Pinpoint the cell where the given text exists, returning its [x, y] midpoint coordinate. 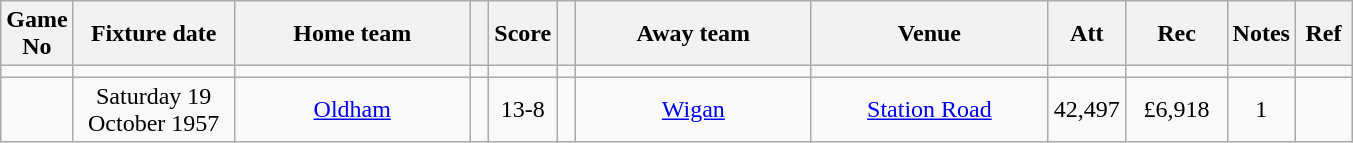
Station Road [929, 110]
Notes [1261, 34]
Rec [1176, 34]
Wigan [693, 110]
Ref [1323, 34]
Away team [693, 34]
£6,918 [1176, 110]
Home team [352, 34]
Oldham [352, 110]
13-8 [523, 110]
Game No [37, 34]
Saturday 19 October 1957 [154, 110]
42,497 [1086, 110]
1 [1261, 110]
Fixture date [154, 34]
Venue [929, 34]
Att [1086, 34]
Score [523, 34]
